Capture the cell that displays the provided text and extract its [X, Y] central coordinate. 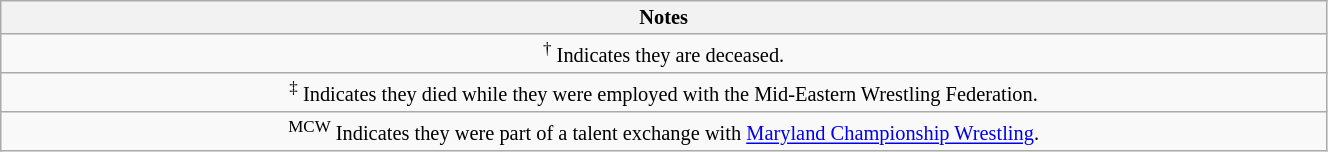
‡ Indicates they died while they were employed with the Mid-Eastern Wrestling Federation. [664, 92]
† Indicates they are deceased. [664, 54]
MCW Indicates they were part of a talent exchange with Maryland Championship Wrestling. [664, 132]
Notes [664, 17]
